Extract the [X, Y] coordinate from the center of the cell holding the provided text.  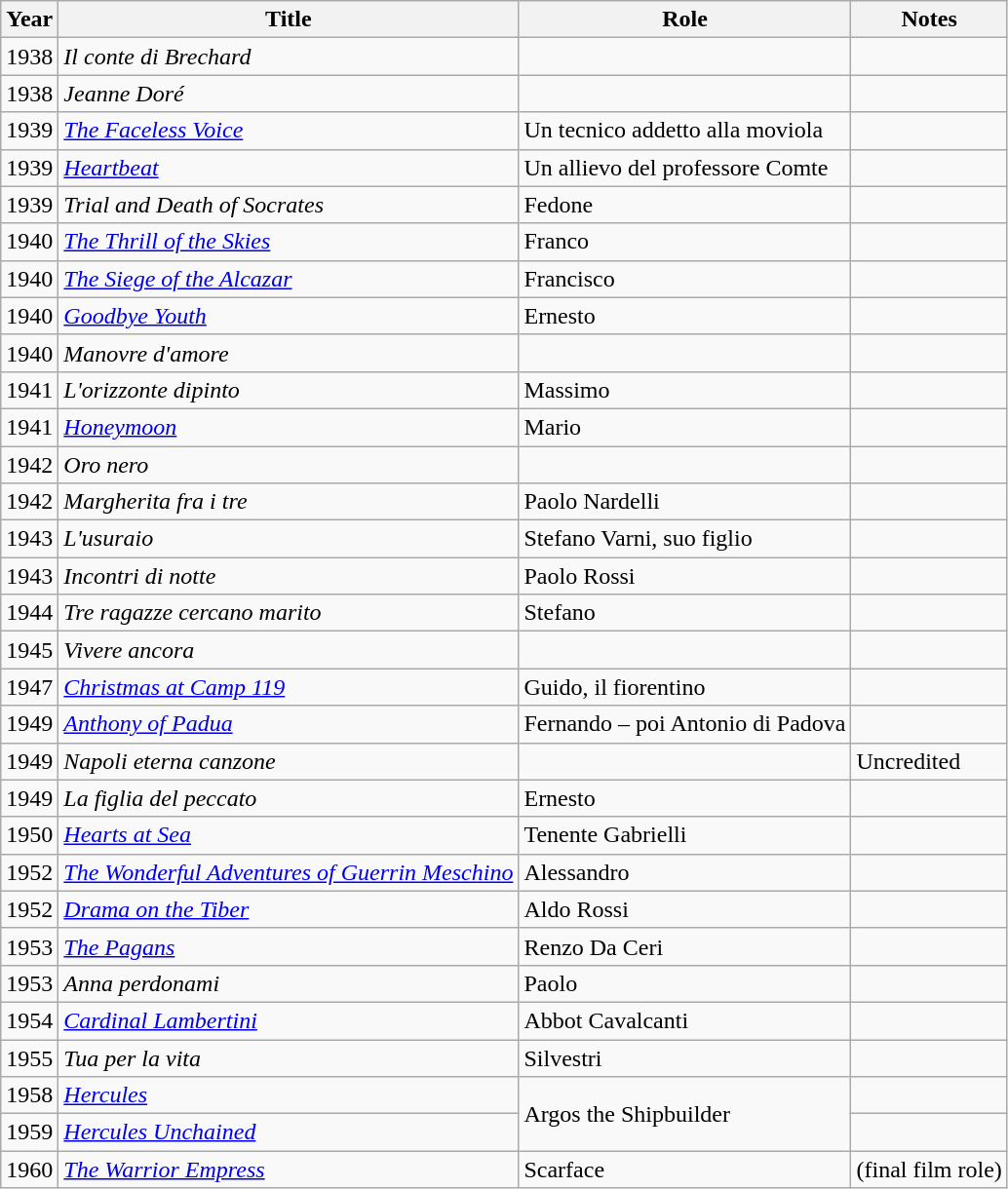
Heartbeat [289, 168]
Fedone [684, 205]
Manovre d'amore [289, 353]
Stefano Varni, suo figlio [684, 539]
Tre ragazze cercano marito [289, 613]
1944 [29, 613]
Francisco [684, 279]
Alessandro [684, 872]
1947 [29, 687]
Aldo Rossi [684, 909]
Incontri di notte [289, 576]
Mario [684, 427]
Drama on the Tiber [289, 909]
1960 [29, 1170]
Il conte di Brechard [289, 57]
Title [289, 19]
The Pagans [289, 946]
Scarface [684, 1170]
The Thrill of the Skies [289, 242]
1950 [29, 835]
The Faceless Voice [289, 131]
Tua per la vita [289, 1057]
1954 [29, 1020]
1955 [29, 1057]
Oro nero [289, 465]
Un tecnico addetto alla moviola [684, 131]
Hercules Unchained [289, 1132]
The Wonderful Adventures of Guerrin Meschino [289, 872]
Renzo Da Ceri [684, 946]
Anthony of Padua [289, 724]
Uncredited [929, 761]
1945 [29, 650]
Un allievo del professore Comte [684, 168]
Trial and Death of Socrates [289, 205]
1959 [29, 1132]
Fernando – poi Antonio di Padova [684, 724]
Jeanne Doré [289, 94]
Goodbye Youth [289, 316]
Silvestri [684, 1057]
Paolo Rossi [684, 576]
Paolo [684, 983]
The Warrior Empress [289, 1170]
(final film role) [929, 1170]
Anna perdonami [289, 983]
Abbot Cavalcanti [684, 1020]
Role [684, 19]
The Siege of the Alcazar [289, 279]
Stefano [684, 613]
Hercules [289, 1095]
L'usuraio [289, 539]
L'orizzonte dipinto [289, 390]
Christmas at Camp 119 [289, 687]
Paolo Nardelli [684, 502]
Hearts at Sea [289, 835]
Napoli eterna canzone [289, 761]
Honeymoon [289, 427]
Guido, il fiorentino [684, 687]
Franco [684, 242]
Year [29, 19]
Cardinal Lambertini [289, 1020]
1958 [29, 1095]
La figlia del peccato [289, 798]
Margherita fra i tre [289, 502]
Notes [929, 19]
Massimo [684, 390]
Argos the Shipbuilder [684, 1114]
Tenente Gabrielli [684, 835]
Vivere ancora [289, 650]
